Find where the given text appears and provide that cell's center as [X, Y] coordinate. 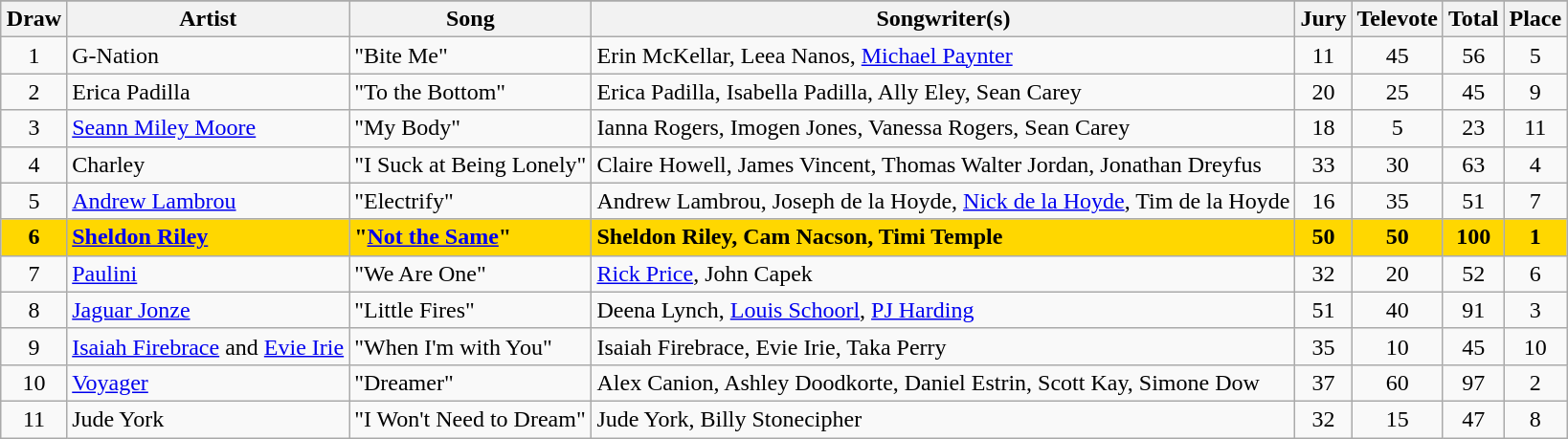
Sheldon Riley, Cam Nacson, Timi Temple [944, 237]
Jaguar Jonze [209, 310]
40 [1398, 310]
30 [1398, 165]
Draw [34, 19]
"Little Fires" [471, 310]
"Not the Same" [471, 237]
"Bite Me" [471, 55]
47 [1473, 419]
Alex Canion, Ashley Doodkorte, Daniel Estrin, Scott Kay, Simone Dow [944, 383]
Erica Padilla, Isabella Padilla, Ally Eley, Sean Carey [944, 92]
Total [1473, 19]
G-Nation [209, 55]
"I Won't Need to Dream" [471, 419]
63 [1473, 165]
18 [1323, 128]
Isaiah Firebrace, Evie Irie, Taka Perry [944, 346]
Televote [1398, 19]
"I Suck at Being Lonely" [471, 165]
Seann Miley Moore [209, 128]
37 [1323, 383]
Andrew Lambrou, Joseph de la Hoyde, Nick de la Hoyde, Tim de la Hoyde [944, 201]
97 [1473, 383]
Andrew Lambrou [209, 201]
100 [1473, 237]
56 [1473, 55]
Place [1535, 19]
Jury [1323, 19]
25 [1398, 92]
Voyager [209, 383]
Erin McKellar, Leea Nanos, Michael Paynter [944, 55]
"To the Bottom" [471, 92]
52 [1473, 274]
60 [1398, 383]
Claire Howell, James Vincent, Thomas Walter Jordan, Jonathan Dreyfus [944, 165]
"Electrify" [471, 201]
Ianna Rogers, Imogen Jones, Vanessa Rogers, Sean Carey [944, 128]
Songwriter(s) [944, 19]
Erica Padilla [209, 92]
"My Body" [471, 128]
"We Are One" [471, 274]
91 [1473, 310]
Isaiah Firebrace and Evie Irie [209, 346]
33 [1323, 165]
"Dreamer" [471, 383]
16 [1323, 201]
Artist [209, 19]
Deena Lynch, Louis Schoorl, PJ Harding [944, 310]
Jude York [209, 419]
Jude York, Billy Stonecipher [944, 419]
23 [1473, 128]
Sheldon Riley [209, 237]
"When I'm with You" [471, 346]
Charley [209, 165]
15 [1398, 419]
Paulini [209, 274]
Song [471, 19]
Rick Price, John Capek [944, 274]
